Pinpoint the cell where the given text exists, returning its (x, y) midpoint coordinate. 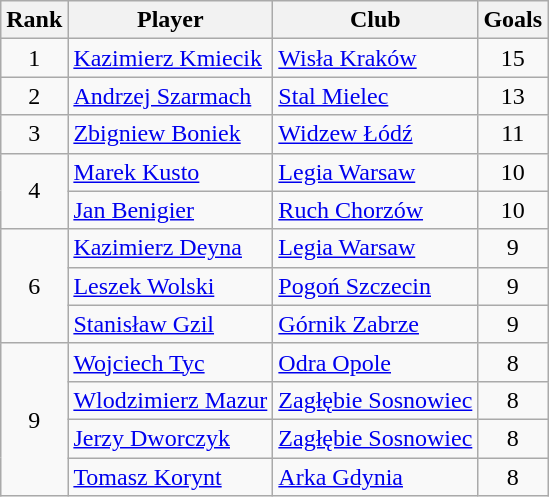
Marek Kusto (170, 172)
Ruch Chorzów (376, 210)
Stanisław Gzil (170, 324)
Tomasz Korynt (170, 477)
Jan Benigier (170, 210)
13 (513, 96)
1 (34, 58)
Player (170, 20)
2 (34, 96)
Kazimierz Kmiecik (170, 58)
Górnik Zabrze (376, 324)
4 (34, 191)
6 (34, 286)
Arka Gdynia (376, 477)
Leszek Wolski (170, 286)
Wisła Kraków (376, 58)
Wlodzimierz Mazur (170, 400)
Stal Mielec (376, 96)
Club (376, 20)
Goals (513, 20)
Andrzej Szarmach (170, 96)
Kazimierz Deyna (170, 248)
Rank (34, 20)
Odra Opole (376, 362)
Pogoń Szczecin (376, 286)
Wojciech Tyc (170, 362)
Widzew Łódź (376, 134)
Jerzy Dworczyk (170, 438)
3 (34, 134)
Zbigniew Boniek (170, 134)
15 (513, 58)
11 (513, 134)
